Return the (X, Y) coordinate for the center point of the cell that contains the specified text.  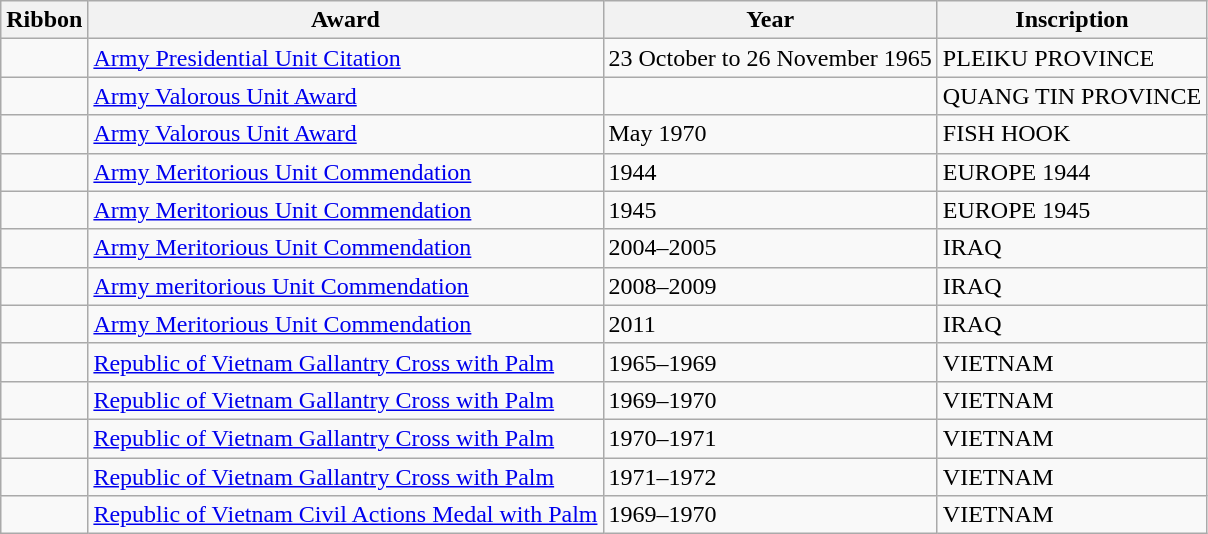
1965–1969 (770, 362)
2008–2009 (770, 286)
1971–1972 (770, 477)
EUROPE 1945 (1072, 210)
Army Presidential Unit Citation (346, 58)
FISH HOOK (1072, 134)
1970–1971 (770, 438)
23 October to 26 November 1965 (770, 58)
2004–2005 (770, 248)
Army meritorious Unit Commendation (346, 286)
EUROPE 1944 (1072, 172)
1945 (770, 210)
2011 (770, 324)
Republic of Vietnam Civil Actions Medal with Palm (346, 515)
May 1970 (770, 134)
Inscription (1072, 20)
PLEIKU PROVINCE (1072, 58)
QUANG TIN PROVINCE (1072, 96)
Year (770, 20)
Ribbon (44, 20)
1944 (770, 172)
Award (346, 20)
